Scan for the cell matching the given text and deliver its (X, Y) coordinate at center. 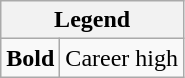
Legend (92, 20)
Bold (30, 58)
Career high (122, 58)
